Determine the (X, Y) coordinate at the center of the cell enclosing the given text.  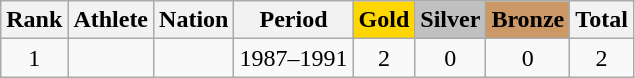
Silver (450, 20)
1987–1991 (294, 58)
Rank (34, 20)
Athlete (111, 20)
Nation (194, 20)
Period (294, 20)
Bronze (528, 20)
Gold (384, 20)
1 (34, 58)
Total (602, 20)
